Find where the given text appears and provide that cell's center as (X, Y) coordinate. 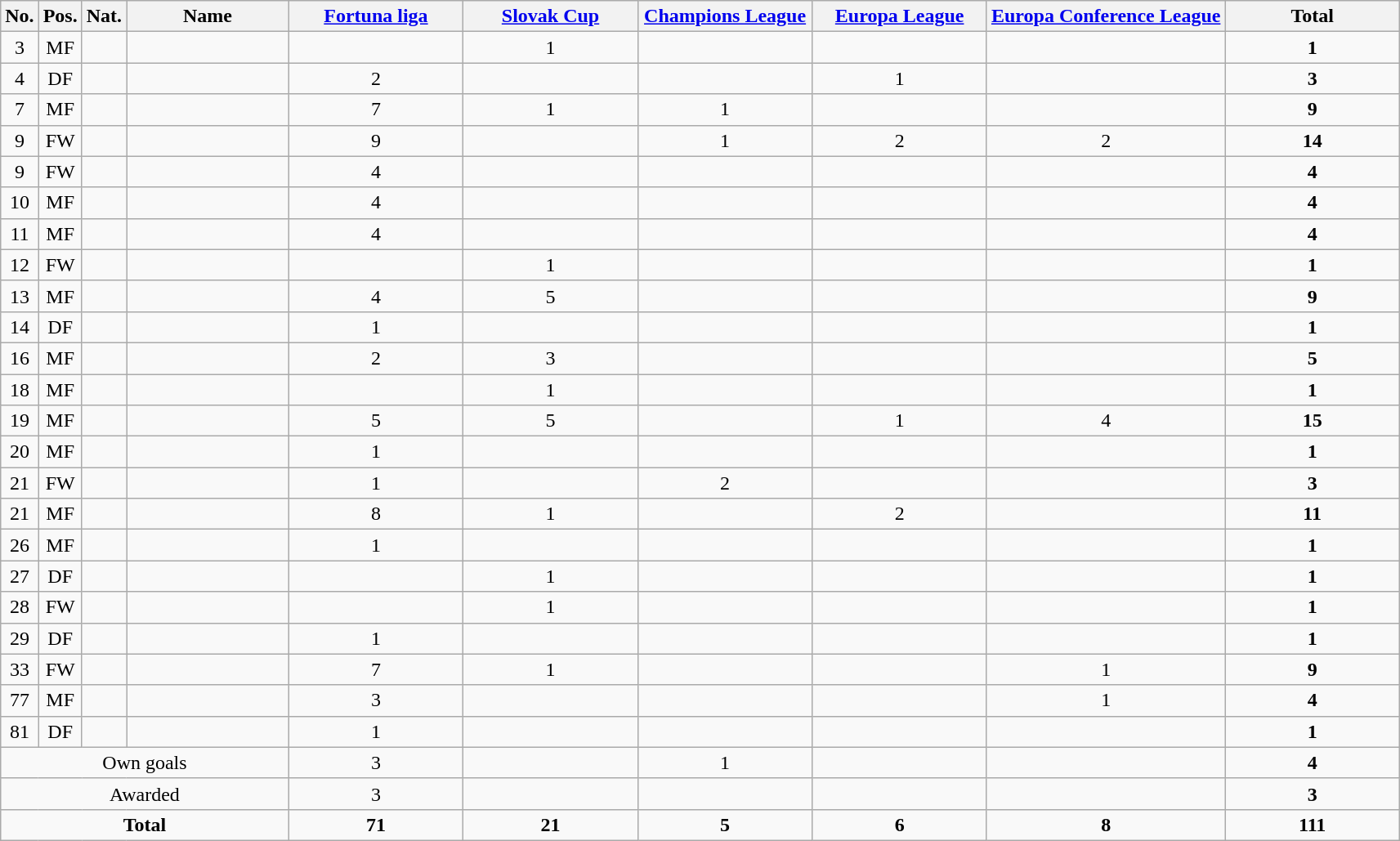
Name (208, 16)
Nat. (104, 16)
71 (376, 825)
27 (20, 576)
111 (1313, 825)
Champions League (725, 16)
Europa League (900, 16)
Awarded (145, 794)
77 (20, 700)
28 (20, 607)
26 (20, 545)
16 (20, 358)
Pos. (60, 16)
Europa Conference League (1105, 16)
6 (900, 825)
Fortuna liga (376, 16)
12 (20, 265)
33 (20, 669)
No. (20, 16)
13 (20, 296)
18 (20, 390)
Slovak Cup (551, 16)
81 (20, 731)
20 (20, 452)
Own goals (145, 763)
10 (20, 203)
29 (20, 638)
19 (20, 421)
15 (1313, 421)
